Provide the (x, y) coordinate of the cell's center where the given text is located.  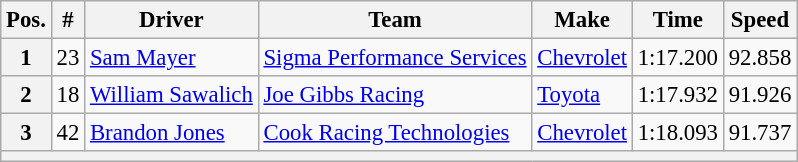
Speed (760, 20)
1 (26, 58)
Sigma Performance Services (395, 58)
# (68, 20)
1:17.932 (678, 95)
William Sawalich (172, 95)
Driver (172, 20)
92.858 (760, 58)
Time (678, 20)
Toyota (582, 95)
1:18.093 (678, 133)
91.737 (760, 133)
1:17.200 (678, 58)
Pos. (26, 20)
Team (395, 20)
Brandon Jones (172, 133)
18 (68, 95)
Sam Mayer (172, 58)
42 (68, 133)
Joe Gibbs Racing (395, 95)
Cook Racing Technologies (395, 133)
23 (68, 58)
2 (26, 95)
3 (26, 133)
91.926 (760, 95)
Make (582, 20)
